Provide the (x, y) coordinate of the cell's center where the given text is located.  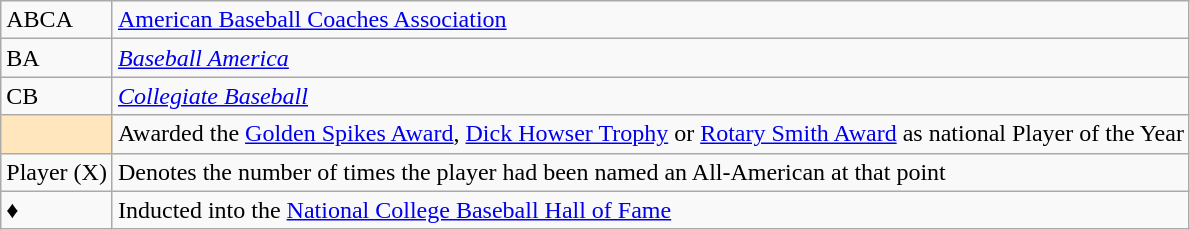
Denotes the number of times the player had been named an All-American at that point (650, 172)
Player (X) (57, 172)
Inducted into the National College Baseball Hall of Fame (650, 210)
Baseball America (650, 58)
American Baseball Coaches Association (650, 20)
Awarded the Golden Spikes Award, Dick Howser Trophy or Rotary Smith Award as national Player of the Year (650, 134)
ABCA (57, 20)
CB (57, 96)
♦ (57, 210)
BA (57, 58)
Collegiate Baseball (650, 96)
